Return (X, Y) of the center of cell containing provided text 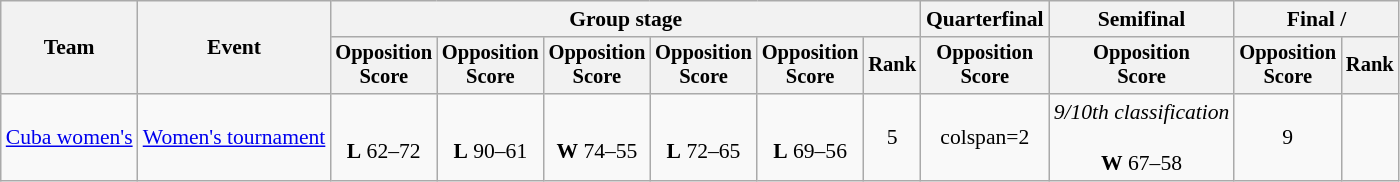
L 69–56 (810, 138)
W 74–55 (598, 138)
L 90–61 (490, 138)
Team (70, 48)
9 (1288, 138)
colspan=2 (985, 138)
Cuba women's (70, 138)
5 (892, 138)
Final / (1316, 19)
Women's tournament (234, 138)
Quarterfinal (985, 19)
Event (234, 48)
Semifinal (1142, 19)
Group stage (626, 19)
9/10th classificationW 67–58 (1142, 138)
L 72–65 (704, 138)
L 62–72 (384, 138)
